From the cell containing the given text, extract its center point as [X, Y] coordinate. 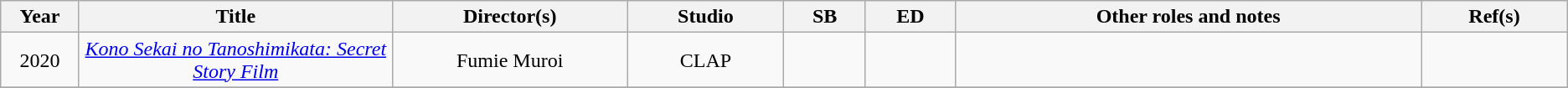
Ref(s) [1494, 17]
Year [40, 17]
SB [824, 17]
2020 [40, 60]
Title [235, 17]
CLAP [705, 60]
Fumie Muroi [509, 60]
Director(s) [509, 17]
Kono Sekai no Tanoshimikata: Secret Story Film [235, 60]
ED [910, 17]
Studio [705, 17]
Other roles and notes [1188, 17]
